Search for the cell housing the specified text and yield its (x, y) center coordinate. 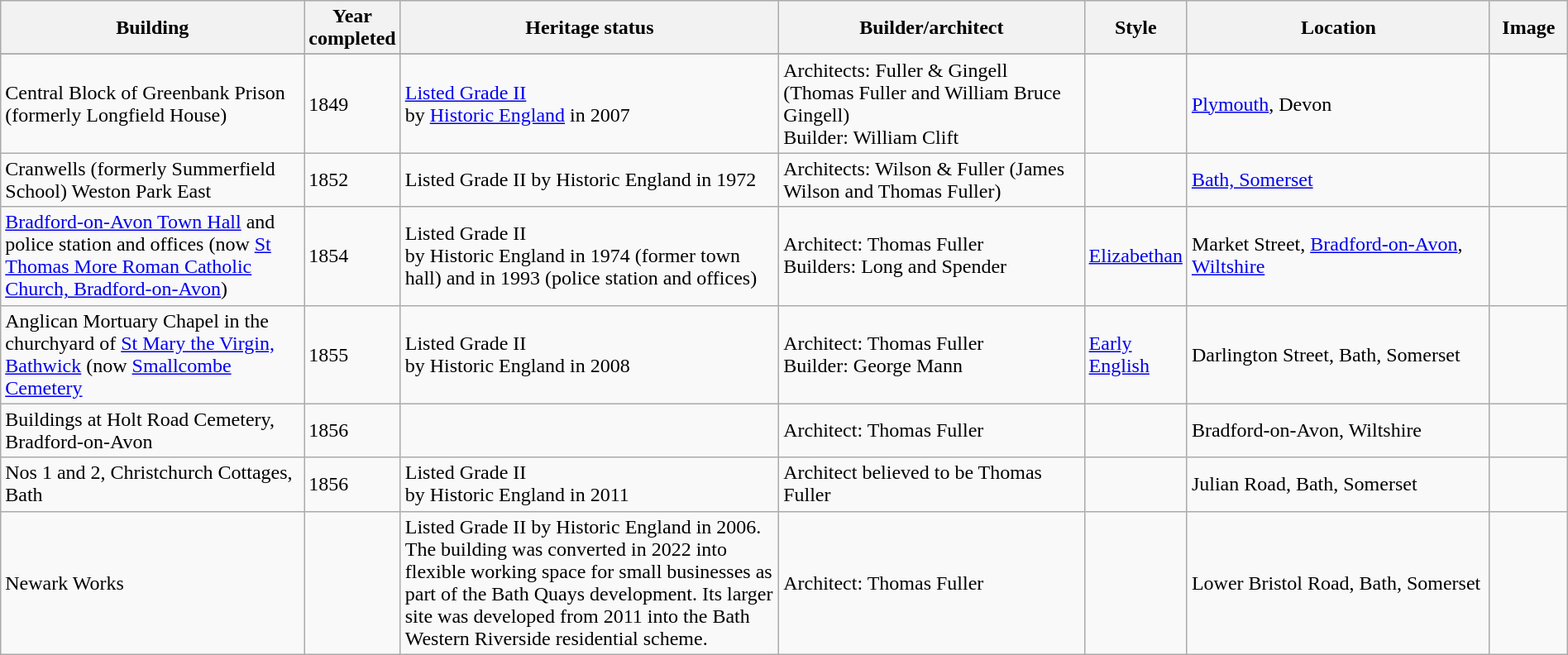
Lower Bristol Road, Bath, Somerset (1338, 582)
Image (1528, 28)
Julian Road, Bath, Somerset (1338, 485)
Bradford-on-Avon, Wiltshire (1338, 430)
Building (152, 28)
Bath, Somerset (1338, 180)
Listed Grade II by Historic England in 1974 (former town hall) and in 1993 (police station and offices) (589, 256)
Market Street, Bradford-on-Avon, Wiltshire (1338, 256)
Anglican Mortuary Chapel in the churchyard of St Mary the Virgin, Bathwick (now Smallcombe Cemetery (152, 354)
Cranwells (formerly Summerfield School) Weston Park East (152, 180)
Architects: Wilson & Fuller (James Wilson and Thomas Fuller) (931, 180)
Central Block of Greenbank Prison (formerly Longfield House) (152, 104)
1854 (352, 256)
Style (1135, 28)
Architect: Thomas Fuller Builders: Long and Spender (931, 256)
1852 (352, 180)
Nos 1 and 2, Christchurch Cottages, Bath (152, 485)
Buildings at Holt Road Cemetery, Bradford-on-Avon (152, 430)
Year completed (352, 28)
Listed Grade II by Historic England in 2008 (589, 354)
Architect: Thomas FullerBuilder: George Mann (931, 354)
Newark Works (152, 582)
Location (1338, 28)
Architects: Fuller & Gingell (Thomas Fuller and William Bruce Gingell) Builder: William Clift (931, 104)
Darlington Street, Bath, Somerset (1338, 354)
Listed Grade II by Historic England in 2007 (589, 104)
Architect believed to be Thomas Fuller (931, 485)
Elizabethan (1135, 256)
Heritage status (589, 28)
Plymouth, Devon (1338, 104)
Bradford-on-Avon Town Hall and police station and offices (now St Thomas More Roman Catholic Church, Bradford-on-Avon) (152, 256)
Listed Grade II by Historic England in 1972 (589, 180)
1849 (352, 104)
1855 (352, 354)
Listed Grade II by Historic England in 2011 (589, 485)
Early English (1135, 354)
Builder/architect (931, 28)
